Locate the cell with the specified text and output its (x, y) center coordinate. 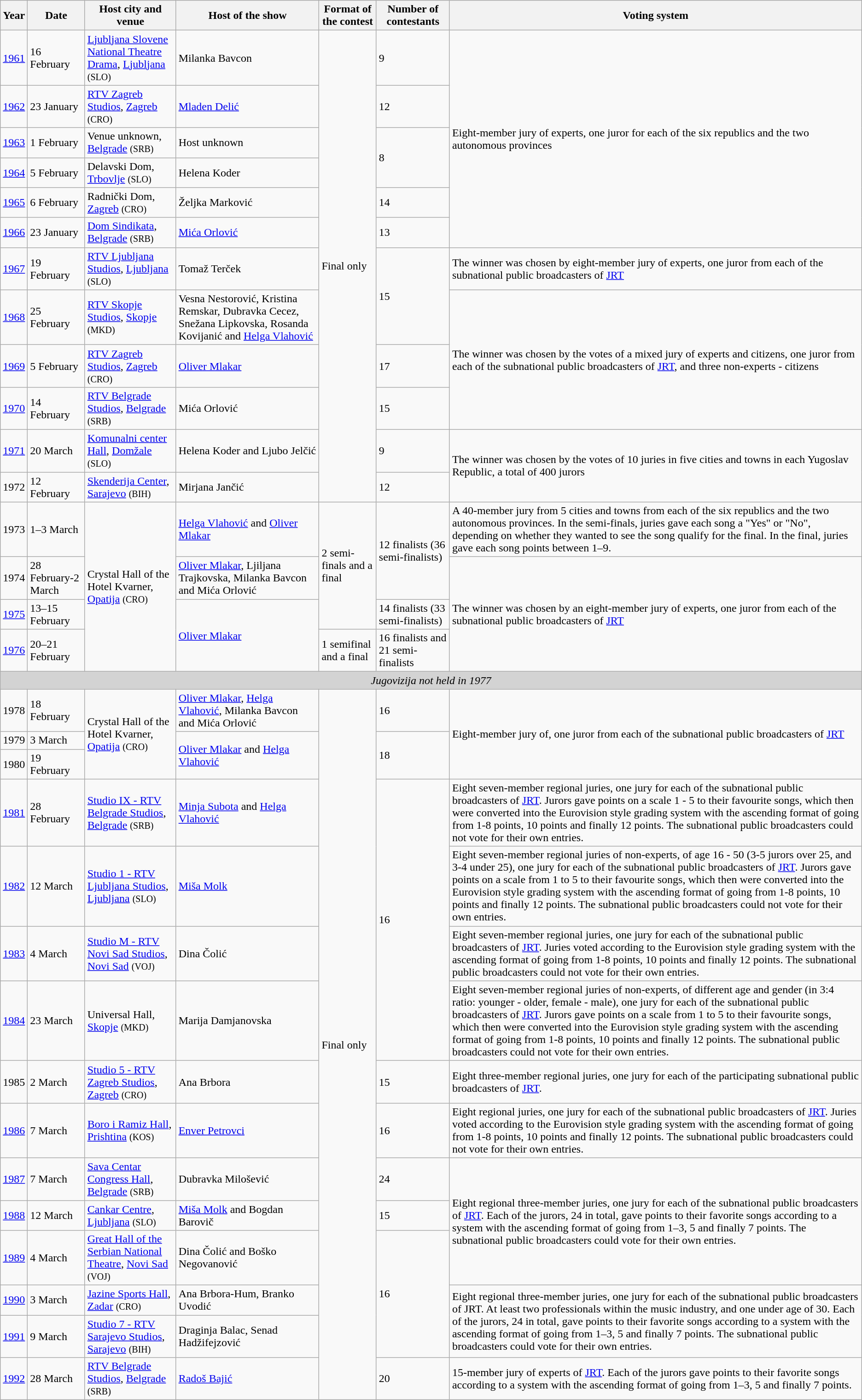
Minja Subota and Helga Vlahović (248, 813)
1 February (56, 143)
14 (413, 203)
1964 (14, 172)
1965 (14, 203)
Oliver Mlakar and Helga Vlahović (248, 756)
Dom Sindikata, Belgrade (SRB) (130, 232)
1970 (14, 408)
Ana Brbora-Hum, Branko Uvodić (248, 1300)
Studio 5 - RTV Zagreb Studios, Zagreb (CRO) (130, 1082)
Boro i Ramiz Hall, Prishtina (KOS) (130, 1131)
Year (14, 16)
Miša Molk (248, 886)
Studio M - RTV Novi Sad Studios, Novi Sad (VOJ) (130, 954)
Number of contestants (413, 16)
Radnički Dom, Zagreb (CRO) (130, 203)
1976 (14, 650)
1962 (14, 106)
Format of the contest (348, 16)
25 February (56, 317)
Venue unknown, Belgrade (SRB) (130, 143)
2 March (56, 1082)
Milanka Bavcon (248, 58)
1979 (14, 740)
Host unknown (248, 143)
16 finalists and 21 semi-finalists (413, 650)
1984 (14, 1021)
Cankar Centre, Ljubljana (SLO) (130, 1215)
Dina Čolić (248, 954)
Ljubljana Slovene National Theatre Drama, Ljubljana (SLO) (130, 58)
1980 (14, 764)
13–15 February (56, 615)
13 (413, 232)
1974 (14, 578)
Great Hall of the Serbian National Theatre, Novi Sad (VOJ) (130, 1258)
Delavski Dom, Trbovlje (SLO) (130, 172)
1989 (14, 1258)
Draginja Balac, Senad Hadžifejzović (248, 1336)
Eight-member jury of experts, one juror for each of the six republics and the two autonomous provinces (656, 139)
14 finalists (33 semi-finalists) (413, 615)
16 February (56, 58)
18 February (56, 710)
12 February (56, 486)
1986 (14, 1131)
Miša Molk and Bogdan Barovič (248, 1215)
1967 (14, 269)
Skenderija Center, Sarajevo (BIH) (130, 486)
1985 (14, 1082)
Eight-member jury of, one juror from each of the subnational public broadcasters of JRT (656, 734)
Voting system (656, 16)
9 March (56, 1336)
1991 (14, 1336)
24 (413, 1179)
1982 (14, 886)
Date (56, 16)
Tomaž Terček (248, 269)
Studio 7 - RTV Sarajevo Studios, Sarajevo (BIH) (130, 1336)
Komunalni center Hall, Domžale (SLO) (130, 451)
1992 (14, 1379)
Sava Centar Congress Hall, Belgrade (SRB) (130, 1179)
8 (413, 158)
1987 (14, 1179)
Ana Brbora (248, 1082)
1961 (14, 58)
Dubravka Milošević (248, 1179)
23 March (56, 1021)
20 March (56, 451)
1978 (14, 710)
1–3 March (56, 530)
28 February-2 March (56, 578)
18 (413, 756)
Helga Vlahović and Oliver Mlakar (248, 530)
Host city and venue (130, 16)
Vesna Nestorović, Kristina Remskar, Dubravka Cecez, Snežana Lipkovska, Rosanda Kovijanić and Helga Vlahović (248, 317)
Radoš Bajić (248, 1379)
1973 (14, 530)
Enver Petrovci (248, 1131)
The winner was chosen by the votes of 10 juries in five cities and towns in each Yugoslav Republic, a total of 400 jurors (656, 465)
RTV Ljubljana Studios, Ljubljana (SLO) (130, 269)
Host of the show (248, 16)
Jazine Sports Hall, Zadar (CRO) (130, 1300)
1972 (14, 486)
Oliver Mlakar, Ljiljana Trajkovska, Milanka Bavcon and Mića Orlović (248, 578)
28 March (56, 1379)
1963 (14, 143)
Oliver Mlakar, Helga Vlahović, Milanka Bavcon and Mića Orlović (248, 710)
Universal Hall, Skopje (MKD) (130, 1021)
1990 (14, 1300)
14 February (56, 408)
Željka Marković (248, 203)
The winner was chosen by eight-member jury of experts, one juror from each of the subnational public broadcasters of JRT (656, 269)
Dina Čolić and Boško Negovanović (248, 1258)
1981 (14, 813)
RTV Skopje Studios, Skopje (MKD) (130, 317)
12 finalists (36 semi-finalists) (413, 551)
1975 (14, 615)
2 semi-finals and a final (348, 566)
6 February (56, 203)
Mirjana Jančić (248, 486)
Marija Damjanovska (248, 1021)
1968 (14, 317)
28 February (56, 813)
Mladen Delić (248, 106)
1 semifinal and a final (348, 650)
Helena Koder (248, 172)
17 (413, 366)
Studio 1 - RTV Ljubljana Studios, Ljubljana (SLO) (130, 886)
Eight three-member regional juries, one jury for each of the participating subnational public broadcasters of JRT. (656, 1082)
20 (413, 1379)
20–21 February (56, 650)
1983 (14, 954)
Jugovizija not held in 1977 (431, 680)
1969 (14, 366)
1988 (14, 1215)
1966 (14, 232)
Studio IX - RTV Belgrade Studios, Belgrade (SRB) (130, 813)
Helena Koder and Ljubo Jelčić (248, 451)
The winner was chosen by an eight-member jury of experts, one juror from each of the subnational public broadcasters of JRT (656, 615)
1971 (14, 451)
